Detect which cell encompasses the target text, then output its [x, y] center coordinate. 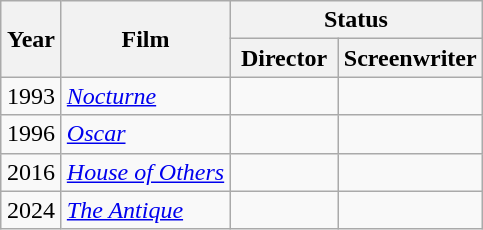
1996 [32, 134]
Film [145, 39]
1993 [32, 96]
Oscar [145, 134]
Director [284, 58]
The Antique [145, 210]
House of Others [145, 172]
Screenwriter [410, 58]
Year [32, 39]
Nocturne [145, 96]
2016 [32, 172]
2024 [32, 210]
Status [356, 20]
